Return the (x, y) coordinate for the center point of the cell that contains the specified text.  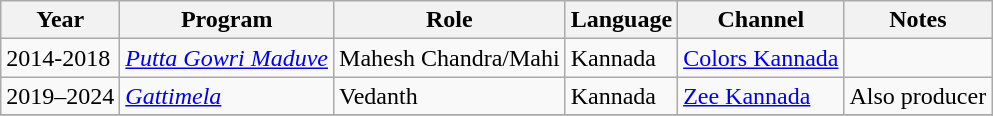
Vedanth (450, 96)
Program (227, 20)
Zee Kannada (761, 96)
2014-2018 (60, 58)
Notes (918, 20)
Gattimela (227, 96)
Mahesh Chandra/Mahi (450, 58)
Channel (761, 20)
2019–2024 (60, 96)
Also producer (918, 96)
Language (621, 20)
Colors Kannada (761, 58)
Year (60, 20)
Role (450, 20)
Putta Gowri Maduve (227, 58)
